Locate the cell with the specified text and output its (x, y) center coordinate. 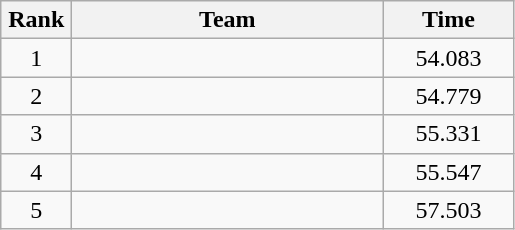
Team (228, 20)
1 (36, 58)
Time (448, 20)
54.779 (448, 96)
2 (36, 96)
Rank (36, 20)
54.083 (448, 58)
4 (36, 172)
3 (36, 134)
55.331 (448, 134)
57.503 (448, 210)
55.547 (448, 172)
5 (36, 210)
